Find where the given text appears and provide that cell's center as (x, y) coordinate. 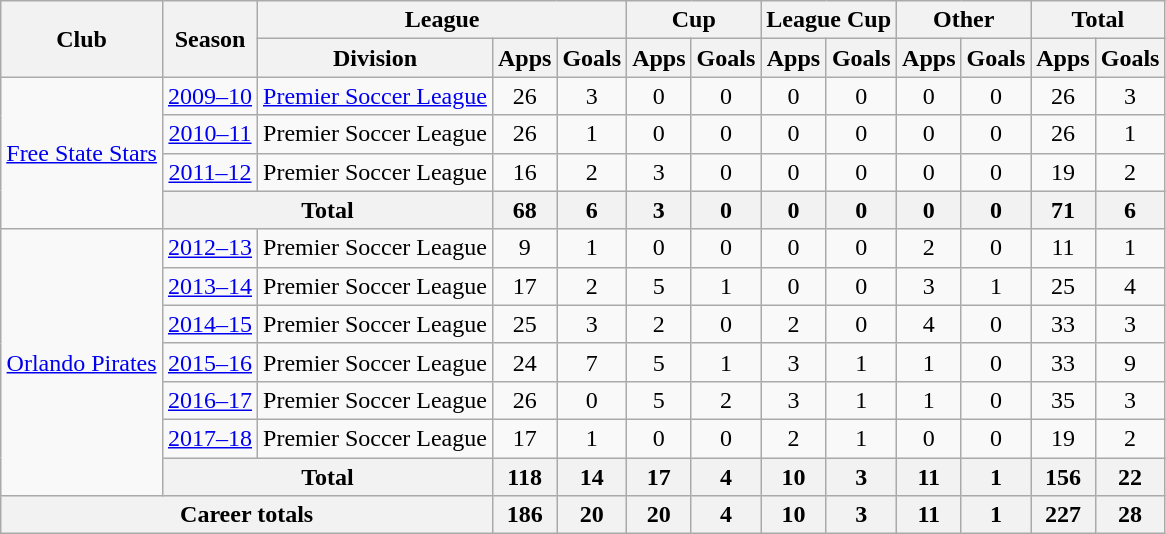
2015–16 (210, 362)
Cup (694, 20)
2009–10 (210, 96)
71 (1063, 210)
2017–18 (210, 438)
28 (1130, 515)
Orlando Pirates (82, 362)
2016–17 (210, 400)
7 (592, 362)
186 (524, 515)
156 (1063, 477)
227 (1063, 515)
35 (1063, 400)
24 (524, 362)
2010–11 (210, 134)
Other (964, 20)
Free State Stars (82, 153)
Career totals (247, 515)
Club (82, 39)
League Cup (829, 20)
League (442, 20)
Season (210, 39)
2013–14 (210, 286)
2012–13 (210, 248)
16 (524, 172)
2011–12 (210, 172)
14 (592, 477)
Division (376, 58)
68 (524, 210)
2014–15 (210, 324)
22 (1130, 477)
118 (524, 477)
